Provide the [X, Y] coordinate of the cell's center where the given text is located.  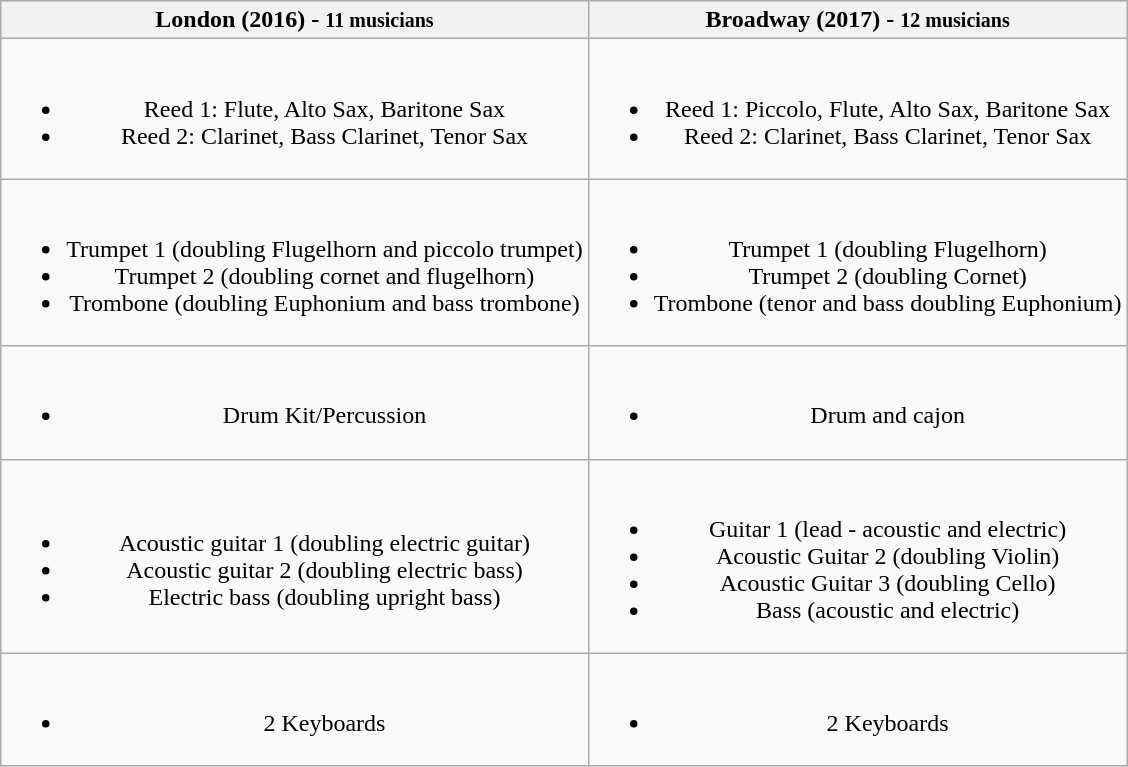
Reed 1: Flute, Alto Sax, Baritone SaxReed 2: Clarinet, Bass Clarinet, Tenor Sax [294, 109]
Drum Kit/Percussion [294, 402]
Acoustic guitar 1 (doubling electric guitar)Acoustic guitar 2 (doubling electric bass)Electric bass (doubling upright bass) [294, 556]
London (2016) - 11 musicians [294, 20]
Trumpet 1 (doubling Flugelhorn)Trumpet 2 (doubling Cornet)Trombone (tenor and bass doubling Euphonium) [858, 262]
Trumpet 1 (doubling Flugelhorn and piccolo trumpet)Trumpet 2 (doubling cornet and flugelhorn)Trombone (doubling Euphonium and bass trombone) [294, 262]
Reed 1: Piccolo, Flute, Alto Sax, Baritone SaxReed 2: Clarinet, Bass Clarinet, Tenor Sax [858, 109]
Guitar 1 (lead - acoustic and electric)Acoustic Guitar 2 (doubling Violin)Acoustic Guitar 3 (doubling Cello)Bass (acoustic and electric) [858, 556]
Drum and cajon [858, 402]
Broadway (2017) - 12 musicians [858, 20]
